Capture the cell that displays the provided text and extract its (X, Y) central coordinate. 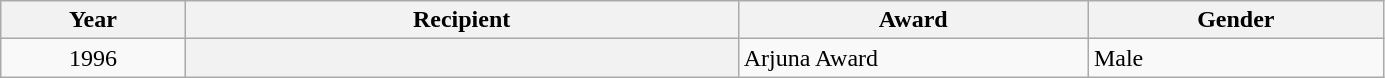
Award (913, 20)
Year (93, 20)
Arjuna Award (913, 58)
Male (1236, 58)
Gender (1236, 20)
1996 (93, 58)
Recipient (462, 20)
